Scan for the cell matching the given text and deliver its [x, y] coordinate at center. 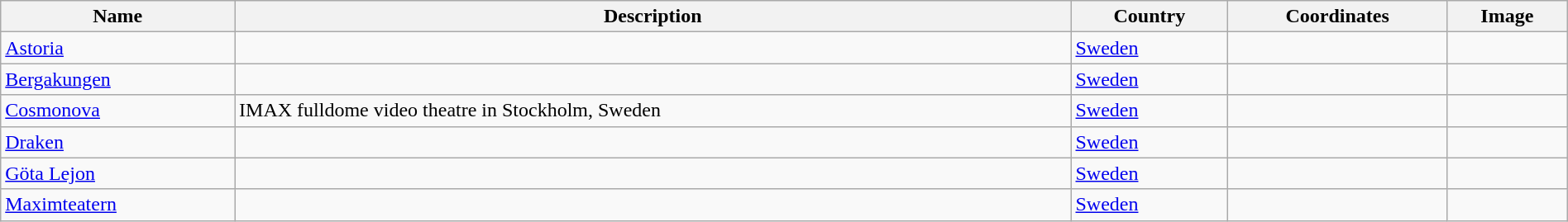
Coordinates [1338, 17]
Göta Lejon [117, 173]
IMAX fulldome video theatre in Stockholm, Sweden [653, 111]
Astoria [117, 48]
Bergakungen [117, 79]
Description [653, 17]
Country [1150, 17]
Cosmonova [117, 111]
Name [117, 17]
Image [1507, 17]
Draken [117, 142]
Maximteatern [117, 205]
